For the text-containing cell, return its midpoint in [X, Y] coordinate format. 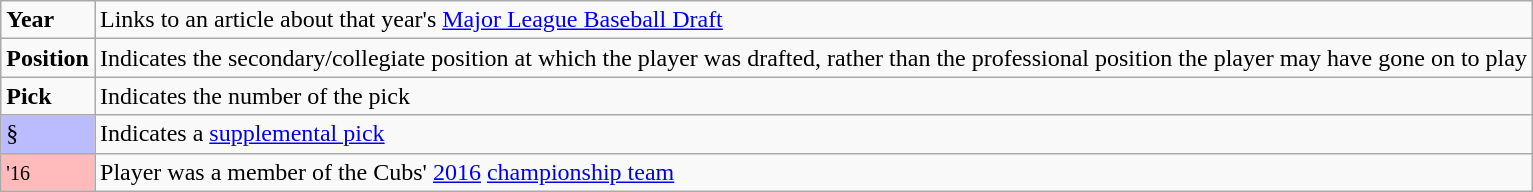
§ [48, 134]
Links to an article about that year's Major League Baseball Draft [813, 20]
Player was a member of the Cubs' 2016 championship team [813, 172]
'16 [48, 172]
Pick [48, 96]
Position [48, 58]
Indicates the number of the pick [813, 96]
Year [48, 20]
Indicates a supplemental pick [813, 134]
